Scan for the cell matching the given text and deliver its (x, y) coordinate at center. 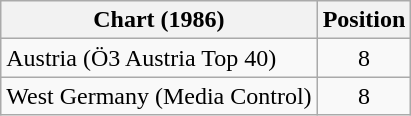
Austria (Ö3 Austria Top 40) (159, 58)
Position (364, 20)
Chart (1986) (159, 20)
West Germany (Media Control) (159, 96)
